Output the [X, Y] coordinate of the center of the cell containing the given text.  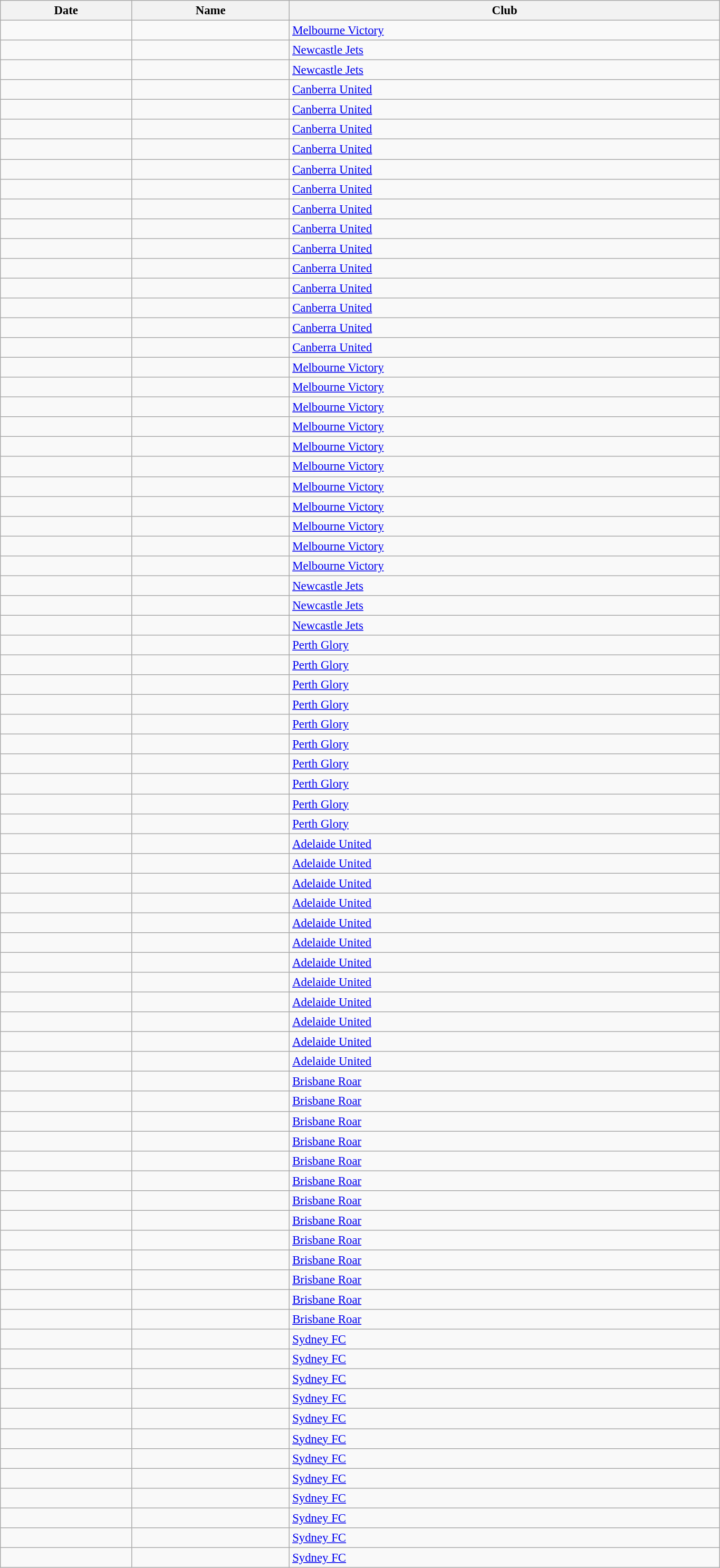
Name [211, 11]
Date [66, 11]
Club [505, 11]
